Extract the [x, y] coordinate from the center of the cell holding the provided text.  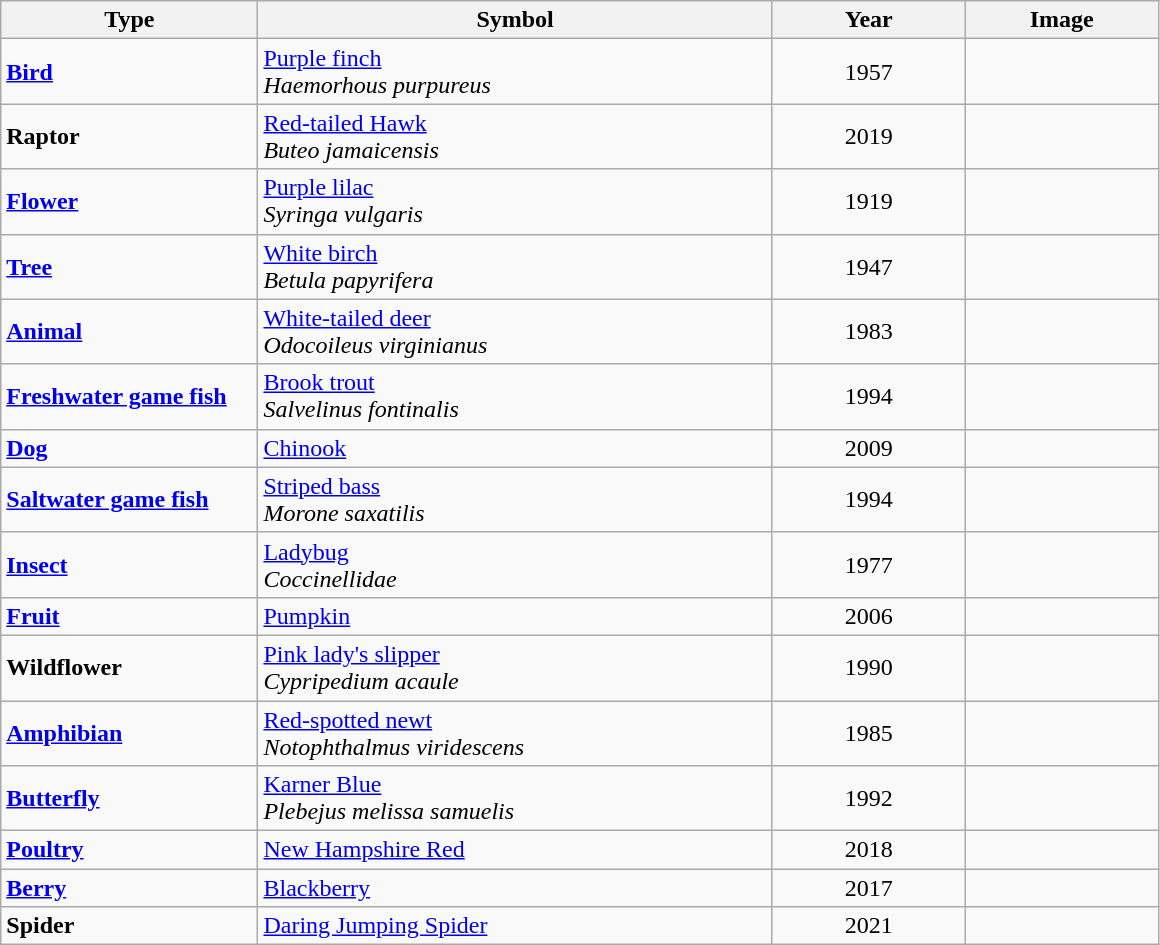
2019 [868, 136]
White birchBetula papyrifera [515, 266]
1983 [868, 332]
Purple finchHaemorhous purpureus [515, 72]
Insect [130, 564]
1992 [868, 798]
Raptor [130, 136]
2018 [868, 850]
Poultry [130, 850]
Red-spotted newtNotophthalmus viridescens [515, 732]
1990 [868, 668]
Animal [130, 332]
2021 [868, 926]
Type [130, 20]
Freshwater game fish [130, 396]
LadybugCoccinellidae [515, 564]
1957 [868, 72]
1977 [868, 564]
Purple lilacSyringa vulgaris [515, 202]
Amphibian [130, 732]
Symbol [515, 20]
Fruit [130, 616]
1947 [868, 266]
Red-tailed HawkButeo jamaicensis [515, 136]
Karner BluePlebejus melissa samuelis [515, 798]
Pumpkin [515, 616]
2006 [868, 616]
Wildflower [130, 668]
Tree [130, 266]
1985 [868, 732]
Berry [130, 888]
Chinook [515, 448]
New Hampshire Red [515, 850]
Saltwater game fish [130, 500]
Spider [130, 926]
Bird [130, 72]
Blackberry [515, 888]
White-tailed deerOdocoileus virginianus [515, 332]
Year [868, 20]
Flower [130, 202]
Dog [130, 448]
Butterfly [130, 798]
2017 [868, 888]
Pink lady's slipperCypripedium acaule [515, 668]
Image [1062, 20]
2009 [868, 448]
Brook troutSalvelinus fontinalis [515, 396]
1919 [868, 202]
Daring Jumping Spider [515, 926]
Striped bassMorone saxatilis [515, 500]
